Detect which cell encompasses the target text, then output its [x, y] center coordinate. 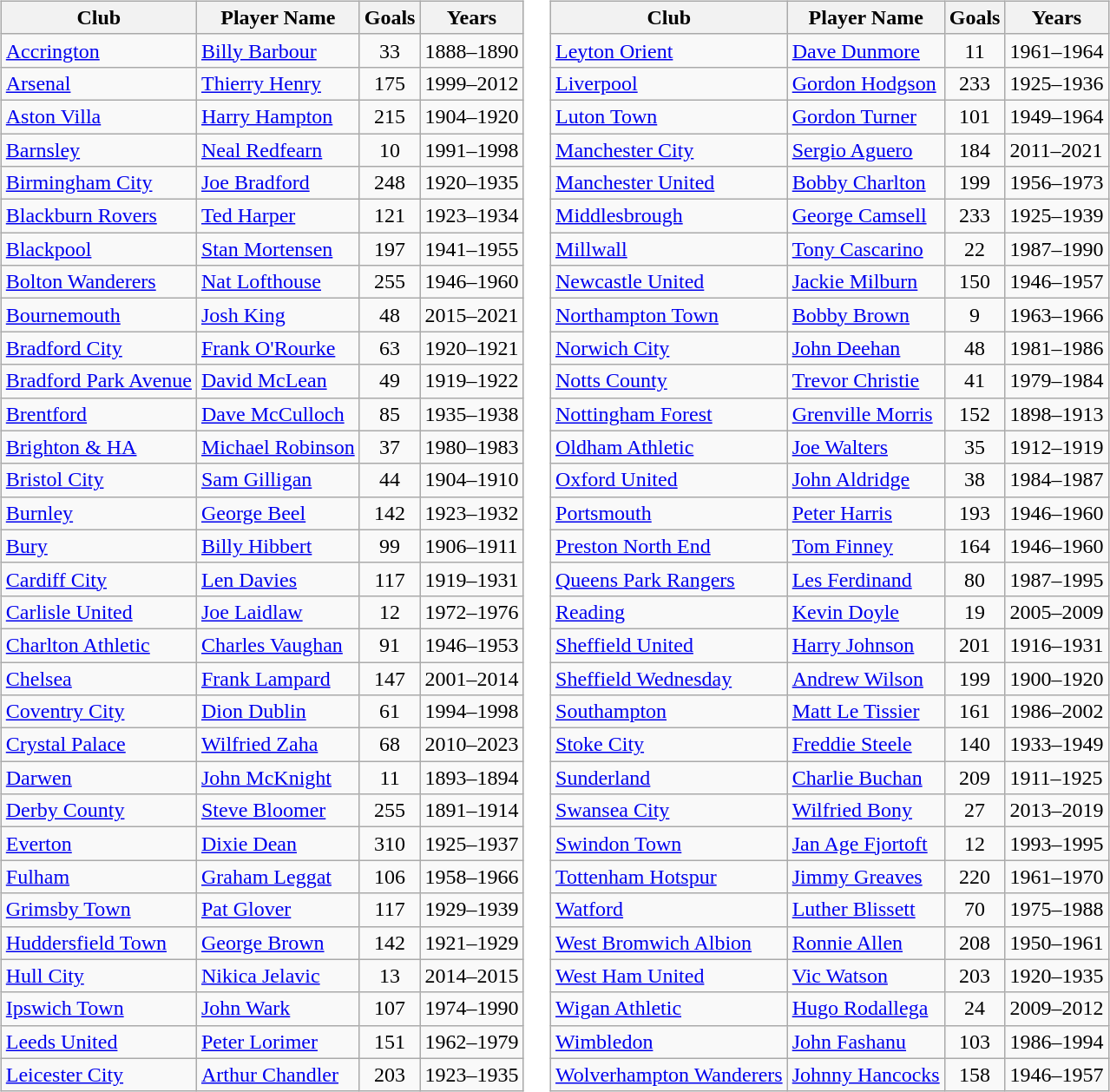
1904–1910 [472, 480]
Bournemouth [99, 315]
Coventry City [99, 712]
Manchester City [670, 150]
1987–1995 [1057, 579]
West Bromwich Albion [670, 943]
2010–2023 [472, 745]
80 [975, 579]
Gordon Hodgson [866, 83]
10 [390, 150]
Leicester City [99, 1075]
Bury [99, 546]
1961–1970 [1057, 877]
John Aldridge [866, 480]
Crystal Palace [99, 745]
Charlie Buchan [866, 778]
1962–1979 [472, 1042]
Johnny Hancocks [866, 1075]
1925–1939 [1057, 216]
Brighton & HA [99, 447]
44 [390, 480]
91 [390, 645]
Huddersfield Town [99, 943]
1984–1987 [1057, 480]
Birmingham City [99, 183]
Stoke City [670, 745]
Andrew Wilson [866, 678]
Chelsea [99, 678]
1925–1937 [472, 844]
Wolverhampton Wanderers [670, 1075]
Wilfried Bony [866, 811]
1963–1966 [1057, 315]
140 [975, 745]
Dion Dublin [278, 712]
1961–1964 [1057, 50]
184 [975, 150]
1946–1953 [472, 645]
1911–1925 [1057, 778]
1935–1938 [472, 414]
Frank Lampard [278, 678]
George Beel [278, 513]
Liverpool [670, 83]
1941–1955 [472, 249]
Notts County [670, 381]
1929–1939 [472, 910]
Tom Finney [866, 546]
1972–1976 [472, 612]
Norwich City [670, 348]
Oxford United [670, 480]
121 [390, 216]
208 [975, 943]
Ipswich Town [99, 1009]
Aston Villa [99, 116]
Portsmouth [670, 513]
Pat Glover [278, 910]
1919–1922 [472, 381]
1993–1995 [1057, 844]
Michael Robinson [278, 447]
68 [390, 745]
103 [975, 1042]
61 [390, 712]
Darwen [99, 778]
Oldham Athletic [670, 447]
Queens Park Rangers [670, 579]
1991–1998 [472, 150]
Leyton Orient [670, 50]
Kevin Doyle [866, 612]
201 [975, 645]
Les Ferdinand [866, 579]
22 [975, 249]
John Deehan [866, 348]
Wigan Athletic [670, 1009]
33 [390, 50]
Luther Blissett [866, 910]
Stan Mortensen [278, 249]
37 [390, 447]
1958–1966 [472, 877]
Swindon Town [670, 844]
1923–1934 [472, 216]
1904–1920 [472, 116]
1900–1920 [1057, 678]
24 [975, 1009]
Luton Town [670, 116]
1893–1894 [472, 778]
2005–2009 [1057, 612]
Billy Hibbert [278, 546]
John Fashanu [866, 1042]
Blackburn Rovers [99, 216]
1891–1914 [472, 811]
Jackie Milburn [866, 282]
Steve Bloomer [278, 811]
1975–1988 [1057, 910]
Harry Hampton [278, 116]
Arsenal [99, 83]
1987–1990 [1057, 249]
Manchester United [670, 183]
63 [390, 348]
2013–2019 [1057, 811]
161 [975, 712]
Neal Redfearn [278, 150]
Everton [99, 844]
Nikica Jelavic [278, 976]
1949–1964 [1057, 116]
310 [390, 844]
101 [975, 116]
1979–1984 [1057, 381]
Charlton Athletic [99, 645]
Trevor Christie [866, 381]
Ted Harper [278, 216]
Sunderland [670, 778]
Blackpool [99, 249]
David McLean [278, 381]
2014–2015 [472, 976]
Billy Barbour [278, 50]
Bobby Charlton [866, 183]
41 [975, 381]
1986–2002 [1057, 712]
1888–1890 [472, 50]
Peter Harris [866, 513]
1956–1973 [1057, 183]
1950–1961 [1057, 943]
Joe Bradford [278, 183]
Carlisle United [99, 612]
106 [390, 877]
152 [975, 414]
Millwall [670, 249]
1925–1936 [1057, 83]
Accrington [99, 50]
1921–1929 [472, 943]
Josh King [278, 315]
Hugo Rodallega [866, 1009]
George Brown [278, 943]
1933–1949 [1057, 745]
Freddie Steele [866, 745]
Watford [670, 910]
Tony Cascarino [866, 249]
Newcastle United [670, 282]
35 [975, 447]
Southampton [670, 712]
Bradford City [99, 348]
1986–1994 [1057, 1042]
George Camsell [866, 216]
Dave Dunmore [866, 50]
1906–1911 [472, 546]
Vic Watson [866, 976]
Jan Age Fjortoft [866, 844]
Bradford Park Avenue [99, 381]
Frank O'Rourke [278, 348]
Sergio Aguero [866, 150]
Northampton Town [670, 315]
Charles Vaughan [278, 645]
Swansea City [670, 811]
9 [975, 315]
Ronnie Allen [866, 943]
27 [975, 811]
1980–1983 [472, 447]
Wilfried Zaha [278, 745]
Bristol City [99, 480]
1994–1998 [472, 712]
1974–1990 [472, 1009]
John McKnight [278, 778]
Tottenham Hotspur [670, 877]
151 [390, 1042]
2009–2012 [1057, 1009]
Grenville Morris [866, 414]
Bobby Brown [866, 315]
70 [975, 910]
2015–2021 [472, 315]
1999–2012 [472, 83]
Nottingham Forest [670, 414]
2001–2014 [472, 678]
West Ham United [670, 976]
49 [390, 381]
1981–1986 [1057, 348]
158 [975, 1075]
Harry Johnson [866, 645]
1923–1935 [472, 1075]
Grimsby Town [99, 910]
Thierry Henry [278, 83]
Hull City [99, 976]
Reading [670, 612]
Preston North End [670, 546]
1916–1931 [1057, 645]
Sheffield Wednesday [670, 678]
Burnley [99, 513]
2011–2021 [1057, 150]
John Wark [278, 1009]
107 [390, 1009]
175 [390, 83]
220 [975, 877]
193 [975, 513]
Brentford [99, 414]
Cardiff City [99, 579]
1923–1932 [472, 513]
85 [390, 414]
Dixie Dean [278, 844]
147 [390, 678]
Arthur Chandler [278, 1075]
248 [390, 183]
Dave McCulloch [278, 414]
Joe Laidlaw [278, 612]
Barnsley [99, 150]
Peter Lorimer [278, 1042]
Gordon Turner [866, 116]
13 [390, 976]
Graham Leggat [278, 877]
1920–1921 [472, 348]
197 [390, 249]
215 [390, 116]
38 [975, 480]
Len Davies [278, 579]
1919–1931 [472, 579]
1898–1913 [1057, 414]
Sheffield United [670, 645]
Matt Le Tissier [866, 712]
Joe Walters [866, 447]
19 [975, 612]
1912–1919 [1057, 447]
Derby County [99, 811]
Nat Lofthouse [278, 282]
Bolton Wanderers [99, 282]
Fulham [99, 877]
209 [975, 778]
Leeds United [99, 1042]
150 [975, 282]
Wimbledon [670, 1042]
Jimmy Greaves [866, 877]
99 [390, 546]
Sam Gilligan [278, 480]
164 [975, 546]
Middlesbrough [670, 216]
